Locate the cell with the specified text and output its (X, Y) center coordinate. 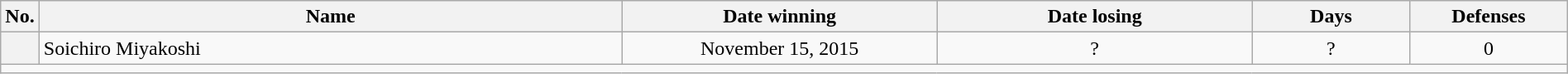
Date losing (1095, 17)
Date winning (779, 17)
Days (1331, 17)
No. (20, 17)
0 (1489, 48)
Soichiro Miyakoshi (331, 48)
Defenses (1489, 17)
November 15, 2015 (779, 48)
Name (331, 17)
